Locate the cell with the specified text and output its [x, y] center coordinate. 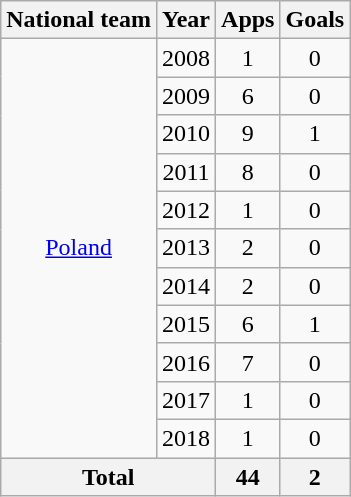
2013 [186, 248]
2018 [186, 438]
2015 [186, 324]
Year [186, 20]
2012 [186, 210]
2011 [186, 172]
Apps [248, 20]
Total [108, 477]
2009 [186, 96]
Goals [315, 20]
National team [79, 20]
2016 [186, 362]
9 [248, 134]
Poland [79, 248]
2010 [186, 134]
2014 [186, 286]
44 [248, 477]
8 [248, 172]
7 [248, 362]
2017 [186, 400]
2008 [186, 58]
